Capture the cell that displays the provided text and extract its [x, y] central coordinate. 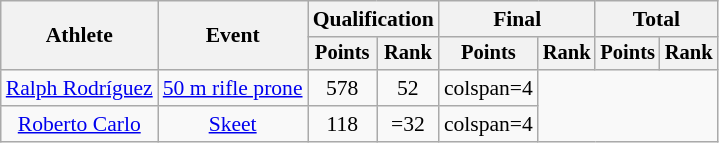
Athlete [80, 36]
Event [233, 36]
Skeet [233, 124]
=32 [408, 124]
118 [342, 124]
50 m rifle prone [233, 88]
Final [518, 19]
578 [342, 88]
Qualification [374, 19]
Total [656, 19]
52 [408, 88]
Ralph Rodríguez [80, 88]
Roberto Carlo [80, 124]
